Detect which cell encompasses the target text, then output its (x, y) center coordinate. 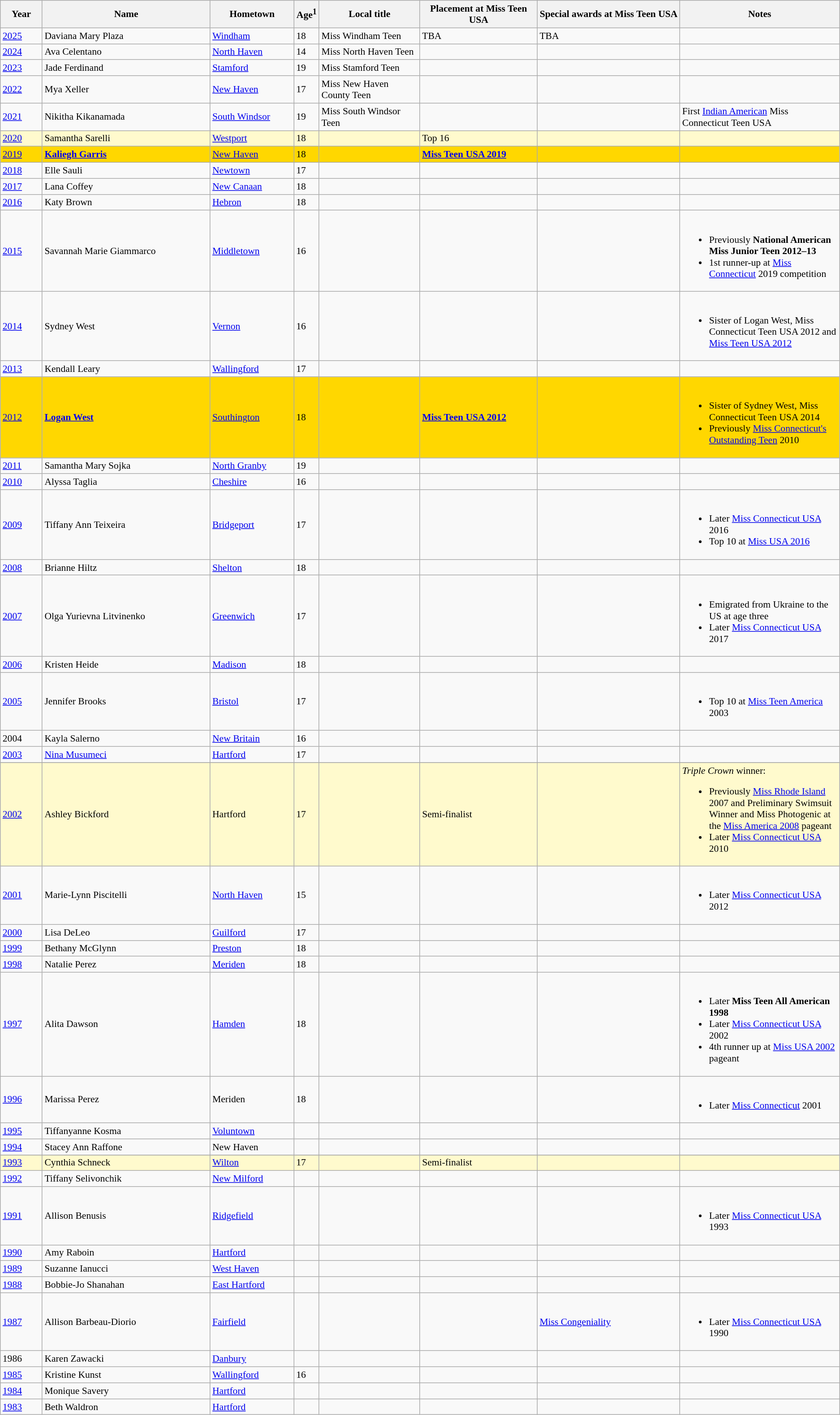
Marie-Lynn Piscitelli (126, 895)
Alyssa Taglia (126, 482)
Suzanne Ianucci (126, 1269)
Tiffany Ann Teixeira (126, 524)
2004 (22, 738)
Kristine Kunst (126, 1375)
2007 (22, 616)
Karen Zawacki (126, 1359)
2012 (22, 418)
Allison Benusis (126, 1216)
2009 (22, 524)
First Indian American Miss Connecticut Teen USA (760, 116)
Windham (252, 36)
South Windsor (252, 116)
Beth Waldron (126, 1407)
2024 (22, 52)
Elle Sauli (126, 171)
1994 (22, 1147)
1999 (22, 949)
Samantha Mary Sojka (126, 466)
Placement at Miss Teen USA (478, 14)
Ava Celentano (126, 52)
1988 (22, 1285)
Tiffanyanne Kosma (126, 1131)
1984 (22, 1391)
Sister of Sydney West, Miss Connecticut Teen USA 2014Previously Miss Connecticut's Outstanding Teen 2010 (760, 418)
Name (126, 14)
1996 (22, 1100)
Voluntown (252, 1131)
Natalie Perez (126, 965)
Allison Barbeau-Diorio (126, 1322)
Hebron (252, 203)
1995 (22, 1131)
Stamford (252, 68)
1985 (22, 1375)
Top 16 (478, 138)
Age1 (306, 14)
Alita Dawson (126, 1024)
Miss Teen USA 2019 (478, 155)
New Canaan (252, 186)
2001 (22, 895)
Shelton (252, 568)
Madison (252, 664)
2011 (22, 466)
Notes (760, 14)
2008 (22, 568)
2020 (22, 138)
Kaliegh Garris (126, 155)
2019 (22, 155)
Miss Windham Teen (369, 36)
Danbury (252, 1359)
2022 (22, 90)
Wilton (252, 1163)
Nina Musumeci (126, 755)
Emigrated from Ukraine to the US at age threeLater Miss Connecticut USA 2017 (760, 616)
Year (22, 14)
1997 (22, 1024)
Katy Brown (126, 203)
New Britain (252, 738)
Jennifer Brooks (126, 702)
Greenwich (252, 616)
14 (306, 52)
Previously National American Miss Junior Teen 2012–131st runner-up at Miss Connecticut 2019 competition (760, 251)
2015 (22, 251)
Sydney West (126, 326)
2025 (22, 36)
2018 (22, 171)
Bristol (252, 702)
Bridgeport (252, 524)
Nikitha Kikanamada (126, 116)
Olga Yurievna Litvinenko (126, 616)
Amy Raboin (126, 1253)
2002 (22, 815)
Southington (252, 418)
1998 (22, 965)
Later Miss Teen All American 1998Later Miss Connecticut USA 20024th runner up at Miss USA 2002 pageant (760, 1024)
1993 (22, 1163)
1990 (22, 1253)
Kayla Salerno (126, 738)
Stacey Ann Raffone (126, 1147)
North Granby (252, 466)
Hometown (252, 14)
Guilford (252, 932)
Westport (252, 138)
Top 10 at Miss Teen America 2003 (760, 702)
West Haven (252, 1269)
2010 (22, 482)
Cynthia Schneck (126, 1163)
Bobbie-Jo Shanahan (126, 1285)
Marissa Perez (126, 1100)
2021 (22, 116)
Local title (369, 14)
1989 (22, 1269)
Miss South Windsor Teen (369, 116)
Later Miss Connecticut 2001 (760, 1100)
2000 (22, 932)
Tiffany Selivonchik (126, 1179)
Sister of Logan West, Miss Connecticut Teen USA 2012 and Miss Teen USA 2012 (760, 326)
Jade Ferdinand (126, 68)
2003 (22, 755)
Mya Xeller (126, 90)
Miss Teen USA 2012 (478, 418)
Later Miss Connecticut USA 2016Top 10 at Miss USA 2016 (760, 524)
Ridgefield (252, 1216)
Monique Savery (126, 1391)
1986 (22, 1359)
Middletown (252, 251)
Later Miss Connecticut USA 1993 (760, 1216)
East Hartford (252, 1285)
Samantha Sarelli (126, 138)
Logan West (126, 418)
1991 (22, 1216)
2005 (22, 702)
Kendall Leary (126, 369)
Savannah Marie Giammarco (126, 251)
Later Miss Connecticut USA 2012 (760, 895)
Lisa DeLeo (126, 932)
1992 (22, 1179)
1987 (22, 1322)
2006 (22, 664)
Miss New Haven County Teen (369, 90)
Lana Coffey (126, 186)
2017 (22, 186)
Daviana Mary Plaza (126, 36)
Kristen Heide (126, 664)
Brianne Hiltz (126, 568)
Fairfield (252, 1322)
2023 (22, 68)
Cheshire (252, 482)
Vernon (252, 326)
Preston (252, 949)
15 (306, 895)
Later Miss Connecticut USA 1990 (760, 1322)
Ashley Bickford (126, 815)
2013 (22, 369)
Miss Congeniality (608, 1322)
Miss Stamford Teen (369, 68)
Special awards at Miss Teen USA (608, 14)
Newtown (252, 171)
Miss North Haven Teen (369, 52)
Hamden (252, 1024)
New Milford (252, 1179)
2014 (22, 326)
2016 (22, 203)
Bethany McGlynn (126, 949)
1983 (22, 1407)
